Return [X, Y] of the center of cell containing provided text 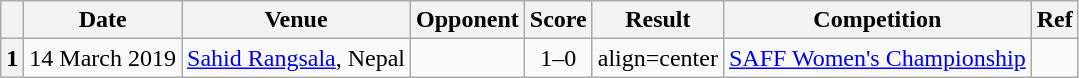
SAFF Women's Championship [877, 58]
Opponent [468, 20]
Date [103, 20]
1–0 [558, 58]
Ref [1054, 20]
14 March 2019 [103, 58]
1 [12, 58]
Venue [296, 20]
align=center [658, 58]
Score [558, 20]
Competition [877, 20]
Result [658, 20]
Sahid Rangsala, Nepal [296, 58]
